Determine the (x, y) coordinate at the center of the cell enclosing the given text.  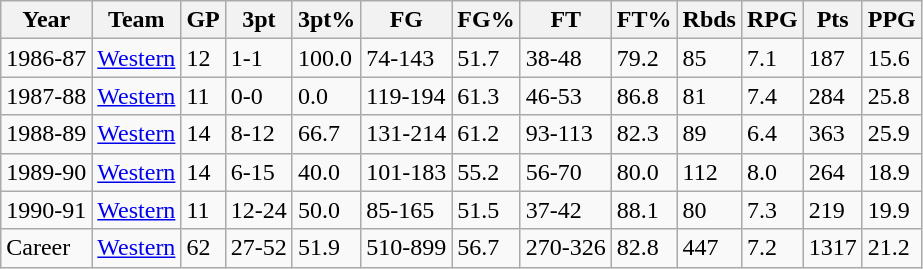
1990-91 (46, 210)
61.2 (486, 134)
119-194 (406, 96)
27-52 (258, 248)
85 (709, 58)
21.2 (892, 248)
8.0 (772, 172)
FG (406, 20)
25.8 (892, 96)
74-143 (406, 58)
FT (566, 20)
8-12 (258, 134)
1989-90 (46, 172)
82.8 (644, 248)
6-15 (258, 172)
510-899 (406, 248)
50.0 (326, 210)
51.7 (486, 58)
12 (203, 58)
51.5 (486, 210)
RPG (772, 20)
56-70 (566, 172)
40.0 (326, 172)
1987-88 (46, 96)
219 (832, 210)
7.3 (772, 210)
Year (46, 20)
81 (709, 96)
89 (709, 134)
37-42 (566, 210)
FG% (486, 20)
187 (832, 58)
61.3 (486, 96)
GP (203, 20)
131-214 (406, 134)
0-0 (258, 96)
80.0 (644, 172)
1988-89 (46, 134)
Rbds (709, 20)
112 (709, 172)
Team (136, 20)
12-24 (258, 210)
1317 (832, 248)
0.0 (326, 96)
51.9 (326, 248)
363 (832, 134)
15.6 (892, 58)
1-1 (258, 58)
55.2 (486, 172)
46-53 (566, 96)
284 (832, 96)
1986-87 (46, 58)
101-183 (406, 172)
PPG (892, 20)
38-48 (566, 58)
62 (203, 248)
6.4 (772, 134)
85-165 (406, 210)
66.7 (326, 134)
86.8 (644, 96)
264 (832, 172)
Career (46, 248)
80 (709, 210)
88.1 (644, 210)
93-113 (566, 134)
7.2 (772, 248)
7.1 (772, 58)
100.0 (326, 58)
56.7 (486, 248)
82.3 (644, 134)
Pts (832, 20)
270-326 (566, 248)
FT% (644, 20)
7.4 (772, 96)
3pt% (326, 20)
79.2 (644, 58)
25.9 (892, 134)
19.9 (892, 210)
18.9 (892, 172)
3pt (258, 20)
447 (709, 248)
